Detect which cell encompasses the target text, then output its [x, y] center coordinate. 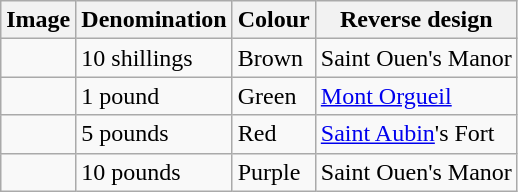
Brown [274, 58]
Reverse design [416, 20]
Colour [274, 20]
Green [274, 96]
Image [38, 20]
10 shillings [154, 58]
Purple [274, 172]
Saint Aubin's Fort [416, 134]
Red [274, 134]
10 pounds [154, 172]
Mont Orgueil [416, 96]
5 pounds [154, 134]
1 pound [154, 96]
Denomination [154, 20]
